From the cell containing the given text, extract its center point as [x, y] coordinate. 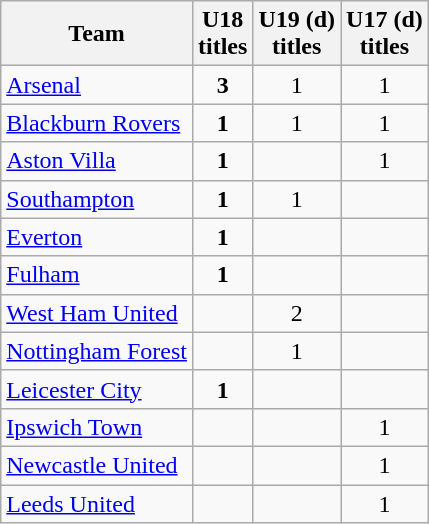
Blackburn Rovers [97, 123]
Leeds United [97, 503]
Arsenal [97, 85]
2 [297, 313]
U17 (d) titles [385, 34]
Nottingham Forest [97, 351]
Newcastle United [97, 465]
U18 titles [222, 34]
West Ham United [97, 313]
Fulham [97, 275]
Team [97, 34]
U19 (d) titles [297, 34]
3 [222, 85]
Everton [97, 237]
Southampton [97, 199]
Aston Villa [97, 161]
Ipswich Town [97, 427]
Leicester City [97, 389]
